Extract the (X, Y) coordinate from the center of the cell holding the provided text.  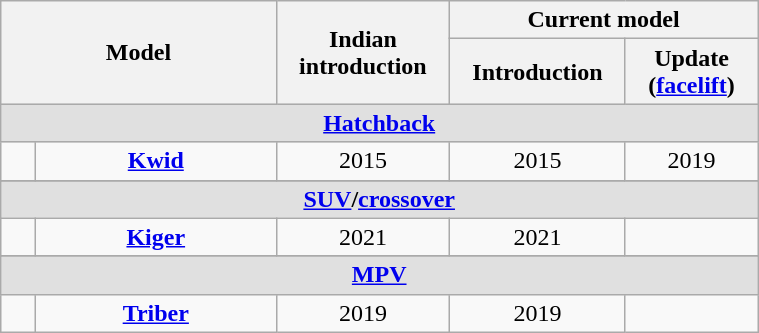
Indian introduction (362, 52)
Kwid (156, 161)
Kiger (156, 237)
Current model (604, 20)
SUV/crossover (380, 199)
Triber (156, 313)
Model (139, 52)
Update (facelift) (691, 72)
Hatchback (380, 123)
MPV (380, 275)
Introduction (538, 72)
